Scan for the cell matching the given text and deliver its (x, y) coordinate at center. 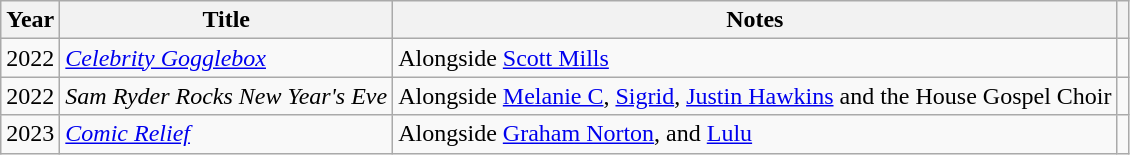
Celebrity Gogglebox (226, 58)
Title (226, 20)
Alongside Scott Mills (755, 58)
Alongside Graham Norton, and Lulu (755, 134)
Alongside Melanie C, Sigrid, Justin Hawkins and the House Gospel Choir (755, 96)
2023 (30, 134)
Year (30, 20)
Sam Ryder Rocks New Year's Eve (226, 96)
Comic Relief (226, 134)
Notes (755, 20)
